Pinpoint the cell where the given text exists, returning its (X, Y) midpoint coordinate. 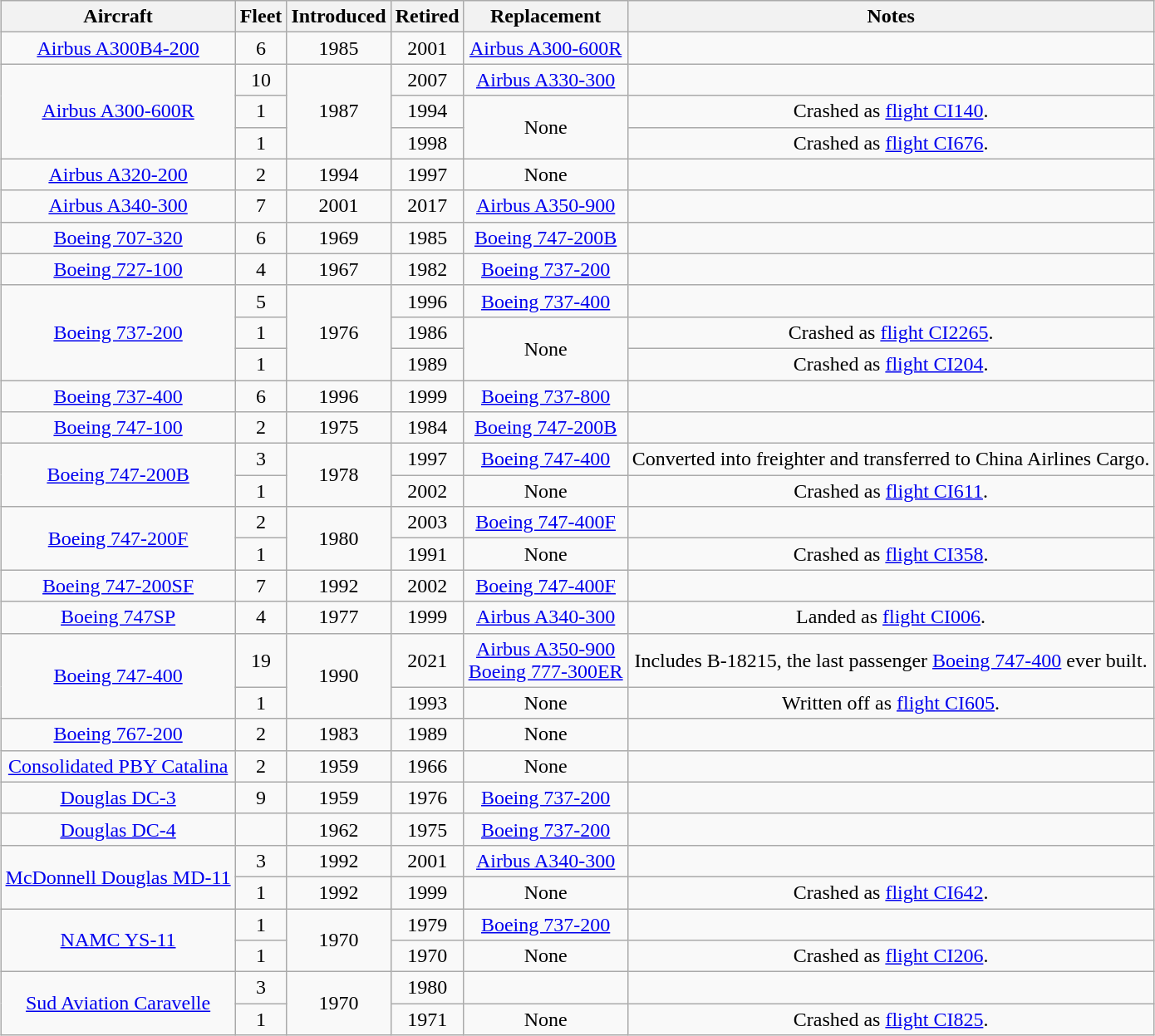
1979 (427, 925)
Boeing 737-800 (545, 396)
Boeing 747-200SF (118, 586)
NAMC YS-11 (118, 940)
Retired (427, 17)
5 (261, 301)
Airbus A350-900Boeing 777-300ER (545, 660)
Douglas DC-3 (118, 798)
Boeing 767-200 (118, 734)
1983 (339, 734)
Crashed as flight CI676. (891, 143)
2003 (427, 523)
Boeing 747-100 (118, 428)
10 (261, 80)
1984 (427, 428)
Crashed as flight CI206. (891, 956)
1987 (339, 111)
1993 (427, 703)
2007 (427, 80)
McDonnell Douglas MD-11 (118, 876)
Crashed as flight CI825. (891, 1019)
2017 (427, 206)
9 (261, 798)
1962 (339, 829)
Written off as flight CI605. (891, 703)
Crashed as flight CI642. (891, 892)
1982 (427, 269)
1986 (427, 332)
Crashed as flight CI204. (891, 364)
Boeing 707-320 (118, 238)
1971 (427, 1019)
Airbus A350-900 (545, 206)
1991 (427, 554)
Converted into freighter and transferred to China Airlines Cargo. (891, 459)
Crashed as flight CI140. (891, 111)
1969 (339, 238)
Landed as flight CI006. (891, 617)
Crashed as flight CI611. (891, 491)
1966 (427, 766)
1990 (339, 676)
Introduced (339, 17)
Boeing 747-200F (118, 538)
Airbus A330-300 (545, 80)
Fleet (261, 17)
Douglas DC-4 (118, 829)
Aircraft (118, 17)
Boeing 747SP (118, 617)
Replacement (545, 17)
1978 (339, 475)
2021 (427, 660)
Crashed as flight CI2265. (891, 332)
1998 (427, 143)
1977 (339, 617)
Airbus A300B4-200 (118, 48)
Airbus A320-200 (118, 174)
Consolidated PBY Catalina (118, 766)
Sud Aviation Caravelle (118, 1004)
19 (261, 660)
Includes B-18215, the last passenger Boeing 747-400 ever built. (891, 660)
1967 (339, 269)
Crashed as flight CI358. (891, 554)
Boeing 727-100 (118, 269)
Notes (891, 17)
